Identify which cell holds the provided text, then report its [x, y] central coordinate. 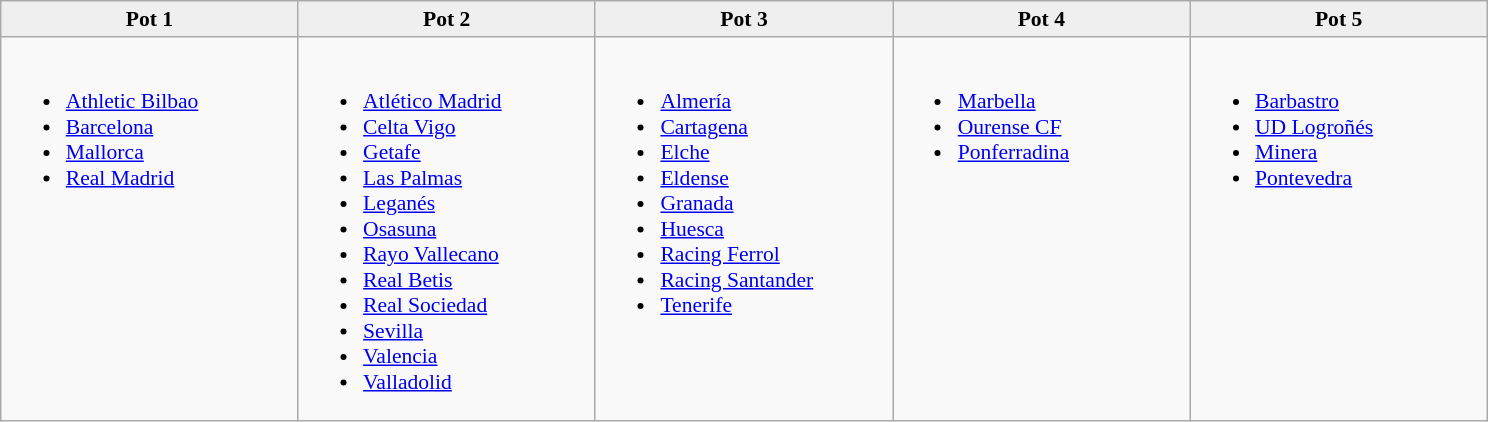
Pot 3 [744, 19]
Pot 2 [446, 19]
MarbellaOurense CFPonferradina [1042, 230]
Pot 5 [1338, 19]
Athletic BilbaoBarcelonaMallorcaReal Madrid [150, 230]
Pot 1 [150, 19]
AlmeríaCartagenaElcheEldenseGranadaHuescaRacing FerrolRacing SantanderTenerife [744, 230]
Atlético MadridCelta VigoGetafeLas PalmasLeganésOsasunaRayo VallecanoReal BetisReal SociedadSevillaValenciaValladolid [446, 230]
BarbastroUD LogroñésMineraPontevedra [1338, 230]
Pot 4 [1042, 19]
